Return the (X, Y) coordinate for the center point of the cell that contains the specified text.  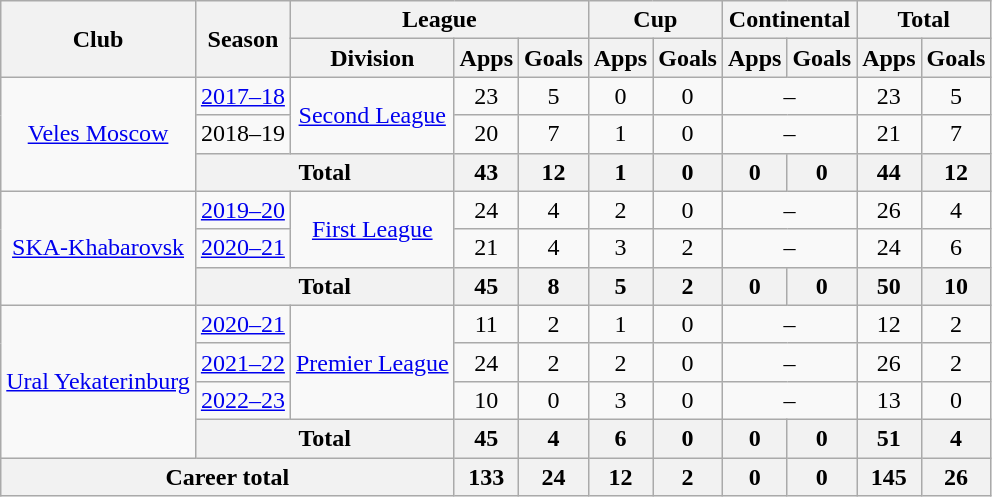
Continental (789, 20)
Veles Moscow (98, 134)
13 (889, 400)
20 (486, 134)
SKA-Khabarovsk (98, 248)
11 (486, 324)
Cup (655, 20)
43 (486, 172)
Division (372, 58)
2019–20 (242, 210)
50 (889, 286)
Premier League (372, 362)
44 (889, 172)
Second League (372, 115)
145 (889, 477)
2022–23 (242, 400)
First League (372, 229)
Ural Yekaterinburg (98, 381)
2018–19 (242, 134)
Career total (228, 477)
133 (486, 477)
League (439, 20)
51 (889, 438)
Club (98, 39)
Season (242, 39)
2017–18 (242, 96)
2021–22 (242, 362)
8 (554, 286)
